From the cell containing the given text, extract its center point as [X, Y] coordinate. 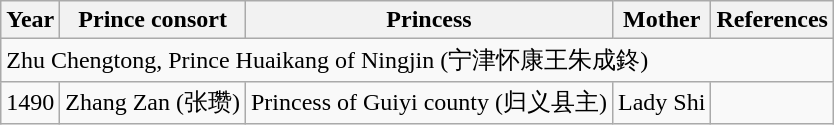
Year [30, 20]
Zhu Chengtong, Prince Huaikang of Ningjin (宁津怀康王朱成鉖) [418, 60]
References [772, 20]
Mother [662, 20]
Zhang Zan (张瓒) [153, 102]
Princess of Guiyi county (归义县主) [428, 102]
1490 [30, 102]
Lady Shi [662, 102]
Prince consort [153, 20]
Princess [428, 20]
